Return (X, Y) of the center of cell containing provided text 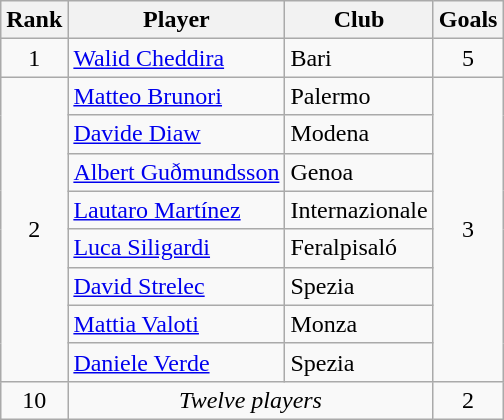
Goals (468, 20)
Player (176, 20)
Albert Guðmundsson (176, 172)
Monza (359, 324)
Modena (359, 134)
Daniele Verde (176, 362)
5 (468, 58)
3 (468, 229)
Lautaro Martínez (176, 210)
Walid Cheddira (176, 58)
Palermo (359, 96)
Luca Siligardi (176, 248)
Feralpisaló (359, 248)
Davide Diaw (176, 134)
Bari (359, 58)
Twelve players (250, 400)
Genoa (359, 172)
Rank (34, 20)
Club (359, 20)
Matteo Brunori (176, 96)
1 (34, 58)
Mattia Valoti (176, 324)
10 (34, 400)
David Strelec (176, 286)
Internazionale (359, 210)
